Pinpoint the cell where the given text exists, returning its [x, y] midpoint coordinate. 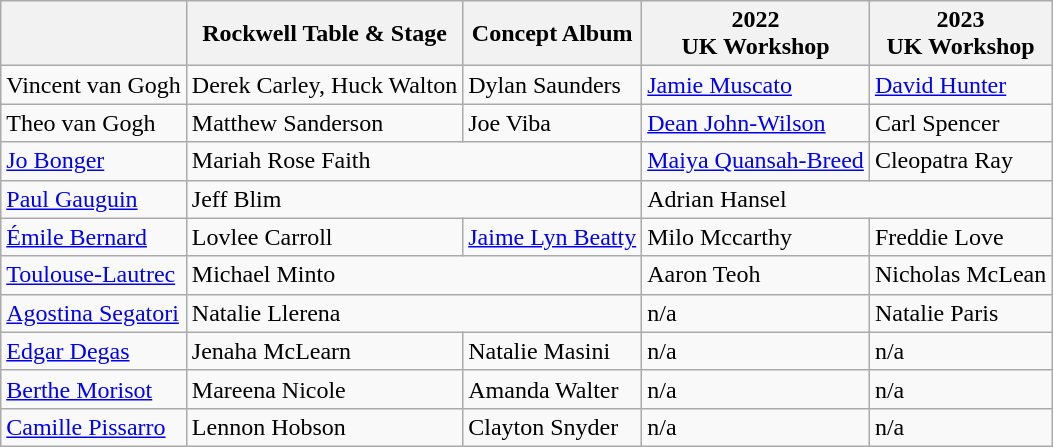
2022UK Workshop [756, 34]
David Hunter [960, 85]
Agostina Segatori [94, 313]
Concept Album [552, 34]
Edgar Degas [94, 351]
Dean John-Wilson [756, 123]
Émile Bernard [94, 237]
Lennon Hobson [324, 427]
Jeff Blim [414, 199]
Lovlee Carroll [324, 237]
Carl Spencer [960, 123]
Jaime Lyn Beatty [552, 237]
Clayton Snyder [552, 427]
Matthew Sanderson [324, 123]
Mareena Nicole [324, 389]
Freddie Love [960, 237]
Joe Viba [552, 123]
Rockwell Table & Stage [324, 34]
Natalie Llerena [414, 313]
Paul Gauguin [94, 199]
Maiya Quansah-Breed [756, 161]
Jo Bonger [94, 161]
Aaron Teoh [756, 275]
Derek Carley, Huck Walton [324, 85]
Toulouse-Lautrec [94, 275]
2023UK Workshop [960, 34]
Berthe Morisot [94, 389]
Mariah Rose Faith [414, 161]
Amanda Walter [552, 389]
Camille Pissarro [94, 427]
Milo Mccarthy [756, 237]
Theo van Gogh [94, 123]
Dylan Saunders [552, 85]
Cleopatra Ray [960, 161]
Jamie Muscato [756, 85]
Jenaha McLearn [324, 351]
Vincent van Gogh [94, 85]
Natalie Paris [960, 313]
Michael Minto [414, 275]
Nicholas McLean [960, 275]
Natalie Masini [552, 351]
Adrian Hansel [847, 199]
